Output the (X, Y) coordinate of the center of the cell containing the given text.  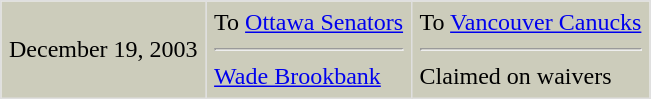
To Vancouver CanucksClaimed on waivers (530, 50)
To Ottawa SenatorsWade Brookbank (308, 50)
December 19, 2003 (104, 50)
